Determine the [X, Y] coordinate at the center of the cell enclosing the given text.  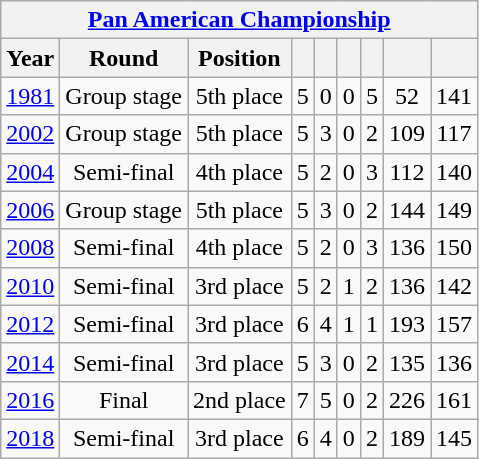
140 [454, 172]
2002 [30, 134]
2014 [30, 362]
2018 [30, 438]
2004 [30, 172]
Position [240, 58]
135 [406, 362]
142 [454, 286]
193 [406, 324]
1981 [30, 96]
150 [454, 248]
189 [406, 438]
144 [406, 210]
149 [454, 210]
141 [454, 96]
2012 [30, 324]
2010 [30, 286]
109 [406, 134]
Pan American Championship [240, 20]
117 [454, 134]
226 [406, 400]
Year [30, 58]
161 [454, 400]
7 [302, 400]
Round [124, 58]
145 [454, 438]
157 [454, 324]
112 [406, 172]
2008 [30, 248]
2nd place [240, 400]
2006 [30, 210]
Final [124, 400]
2016 [30, 400]
52 [406, 96]
